Return (x, y) of the center of cell containing provided text 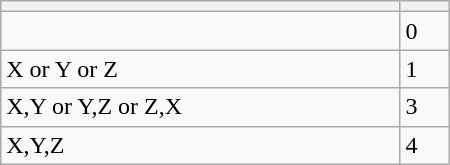
X,Y or Y,Z or Z,X (200, 107)
0 (424, 31)
4 (424, 145)
1 (424, 69)
X or Y or Z (200, 69)
X,Y,Z (200, 145)
3 (424, 107)
